Determine the [x, y] coordinate at the center of the cell enclosing the given text.  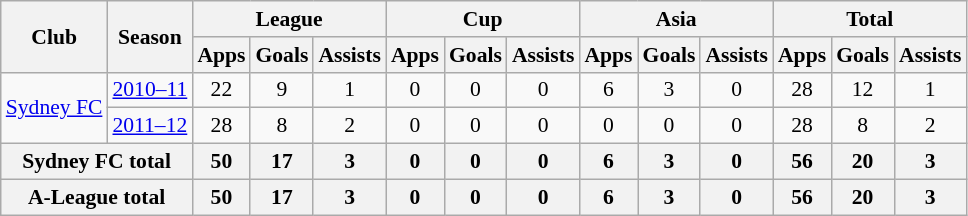
Asia [676, 19]
2011–12 [150, 126]
12 [862, 90]
Sydney FC total [97, 162]
Cup [483, 19]
A-League total [97, 197]
Total [870, 19]
Season [150, 36]
League [289, 19]
22 [221, 90]
Club [54, 36]
Sydney FC [54, 108]
2010–11 [150, 90]
9 [282, 90]
